From the cell containing the given text, extract its center point as (X, Y) coordinate. 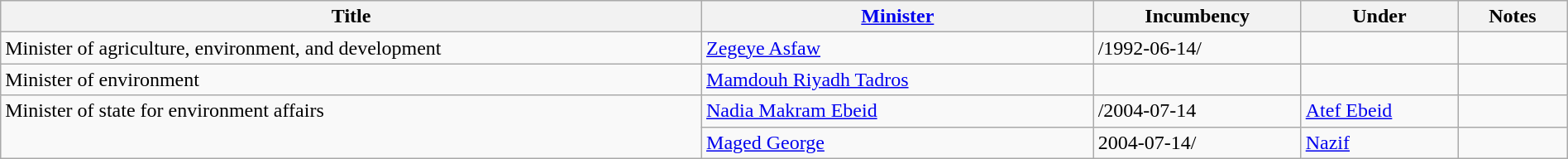
Maged George (898, 142)
Nadia Makram Ebeid (898, 111)
Notes (1513, 17)
Zegeye Asfaw (898, 48)
/2004-07-14 (1198, 111)
Mamdouh Riyadh Tadros (898, 79)
Nazif (1379, 142)
Minister of state for environment affairs (351, 127)
/1992-06-14/ (1198, 48)
Title (351, 17)
Minister (898, 17)
Minister of agriculture, environment, and development (351, 48)
2004-07-14/ (1198, 142)
Incumbency (1198, 17)
Under (1379, 17)
Atef Ebeid (1379, 111)
Minister of environment (351, 79)
